For the text-containing cell, return its midpoint in [X, Y] coordinate format. 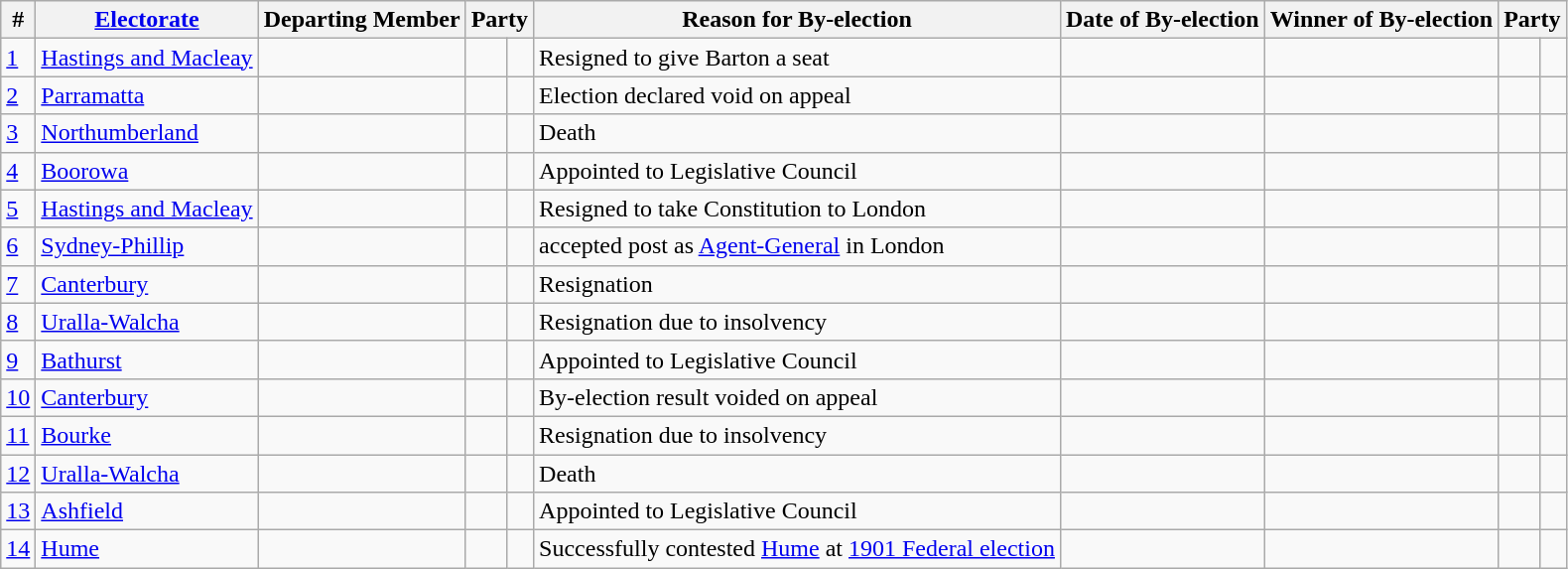
7 [18, 284]
Boorowa [147, 171]
5 [18, 209]
2 [18, 95]
1 [18, 58]
13 [18, 511]
12 [18, 474]
Ashfield [147, 511]
Hume [147, 549]
Election declared void on appeal [798, 95]
Successfully contested Hume at 1901 Federal election [798, 549]
10 [18, 397]
3 [18, 133]
6 [18, 246]
Northumberland [147, 133]
Resignation [798, 284]
accepted post as Agent-General in London [798, 246]
8 [18, 322]
Bathurst [147, 359]
Bourke [147, 435]
14 [18, 549]
9 [18, 359]
Parramatta [147, 95]
Date of By-election [1162, 20]
4 [18, 171]
Sydney-Phillip [147, 246]
Winner of By-election [1381, 20]
Departing Member [361, 20]
Resigned to give Barton a seat [798, 58]
By-election result voided on appeal [798, 397]
# [18, 20]
Resigned to take Constitution to London [798, 209]
11 [18, 435]
Electorate [147, 20]
Reason for By-election [798, 20]
